Identify which cell holds the provided text, then report its (x, y) central coordinate. 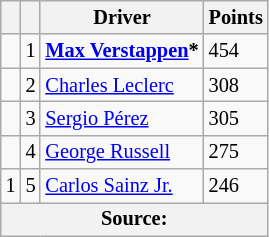
4 (31, 152)
Points (236, 17)
Carlos Sainz Jr. (122, 186)
275 (236, 152)
246 (236, 186)
308 (236, 85)
2 (31, 85)
Driver (122, 17)
3 (31, 118)
305 (236, 118)
Charles Leclerc (122, 85)
Max Verstappen* (122, 51)
Sergio Pérez (122, 118)
George Russell (122, 152)
Source: (134, 219)
5 (31, 186)
454 (236, 51)
